Find where the given text appears and provide that cell's center as [x, y] coordinate. 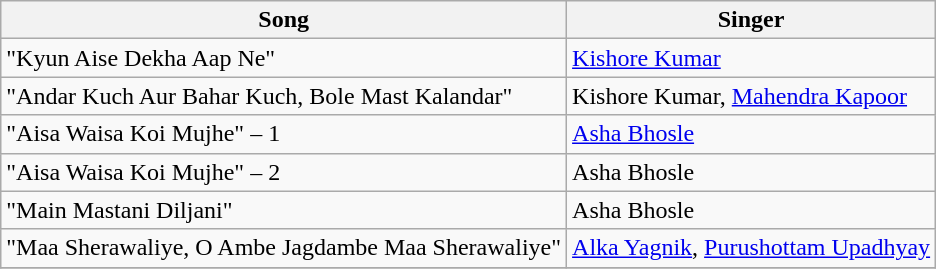
Kishore Kumar, Mahendra Kapoor [752, 96]
Kishore Kumar [752, 58]
"Andar Kuch Aur Bahar Kuch, Bole Mast Kalandar" [284, 96]
"Maa Sherawaliye, O Ambe Jagdambe Maa Sherawaliye" [284, 248]
Alka Yagnik, Purushottam Upadhyay [752, 248]
Singer [752, 20]
Song [284, 20]
"Aisa Waisa Koi Mujhe" – 1 [284, 134]
"Kyun Aise Dekha Aap Ne" [284, 58]
"Aisa Waisa Koi Mujhe" – 2 [284, 172]
"Main Mastani Diljani" [284, 210]
